Extract the (X, Y) coordinate from the center of the cell holding the provided text.  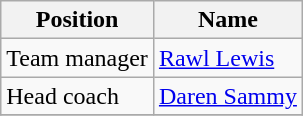
Rawl Lewis (228, 58)
Daren Sammy (228, 96)
Head coach (78, 96)
Name (228, 20)
Team manager (78, 58)
Position (78, 20)
